Pinpoint the cell where the given text exists, returning its (x, y) midpoint coordinate. 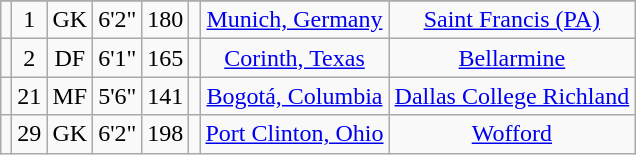
180 (166, 20)
Bellarmine (512, 58)
MF (70, 96)
29 (30, 134)
DF (70, 58)
Port Clinton, Ohio (294, 134)
2 (30, 58)
Munich, Germany (294, 20)
198 (166, 134)
Wofford (512, 134)
21 (30, 96)
Bogotá, Columbia (294, 96)
1 (30, 20)
141 (166, 96)
5'6" (118, 96)
Dallas College Richland (512, 96)
165 (166, 58)
6'1" (118, 58)
Corinth, Texas (294, 58)
Saint Francis (PA) (512, 20)
